Scan for the cell matching the given text and deliver its [X, Y] coordinate at center. 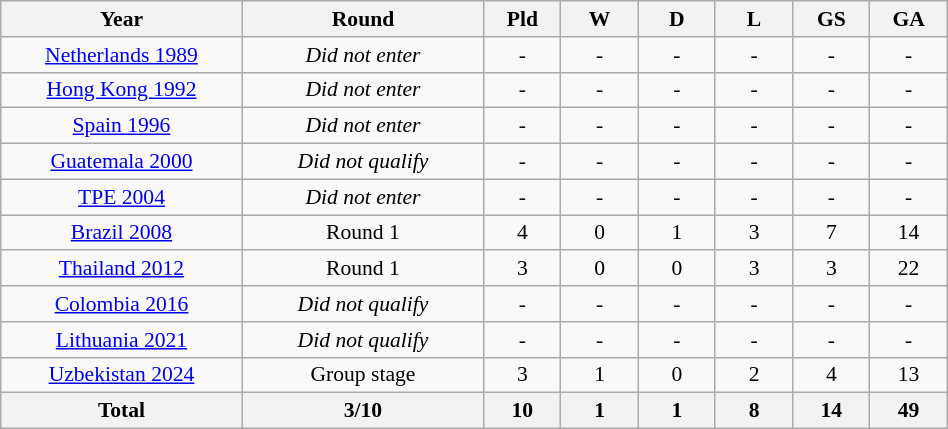
Netherlands 1989 [122, 55]
GA [908, 19]
2 [754, 375]
Spain 1996 [122, 126]
Hong Kong 1992 [122, 90]
D [676, 19]
49 [908, 411]
Round [362, 19]
Lithuania 2021 [122, 340]
GS [832, 19]
Year [122, 19]
Uzbekistan 2024 [122, 375]
Total [122, 411]
TPE 2004 [122, 197]
Thailand 2012 [122, 269]
Group stage [362, 375]
Brazil 2008 [122, 233]
22 [908, 269]
Pld [522, 19]
7 [832, 233]
10 [522, 411]
3/10 [362, 411]
Colombia 2016 [122, 304]
Guatemala 2000 [122, 162]
L [754, 19]
13 [908, 375]
8 [754, 411]
W [600, 19]
